Return (x, y) of the center of cell containing provided text 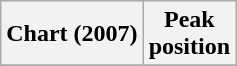
Peak position (189, 34)
Chart (2007) (72, 34)
